Capture the cell that displays the provided text and extract its [X, Y] central coordinate. 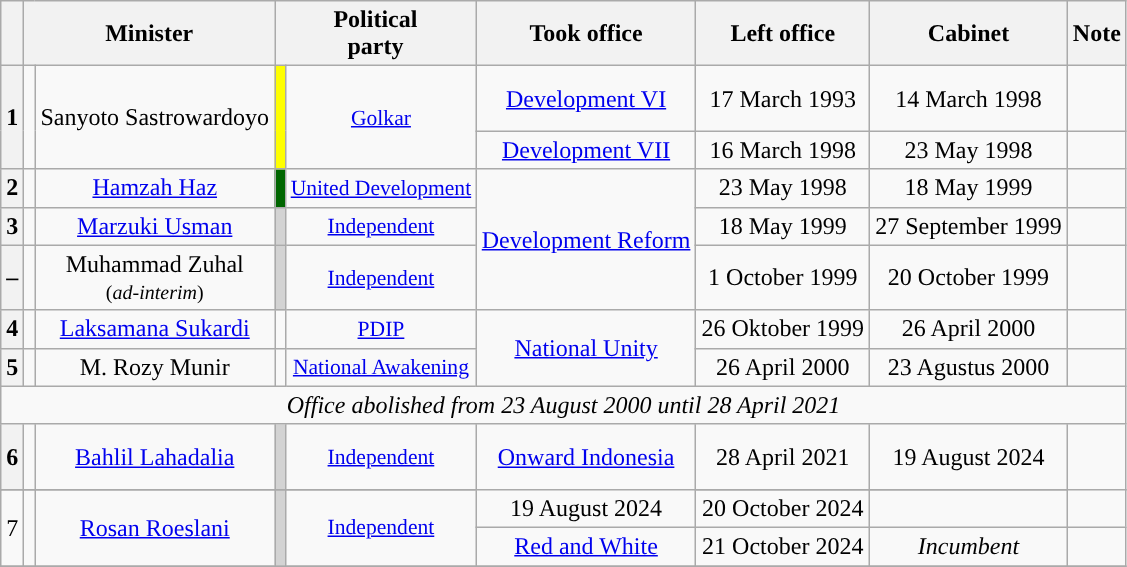
27 September 1999 [969, 226]
17 March 1993 [783, 98]
Rosan Roeslani [155, 527]
Incumbent [969, 546]
21 October 2024 [783, 546]
Cabinet [969, 34]
20 October 2024 [783, 508]
20 October 1999 [969, 278]
United Development [382, 188]
16 March 1998 [783, 150]
Politicalparty [376, 34]
14 March 1998 [969, 98]
2 [12, 188]
1 [12, 118]
Bahlil Lahadalia [155, 456]
3 [12, 226]
4 [12, 329]
Golkar [382, 118]
National Awakening [382, 367]
7 [12, 527]
PDIP [382, 329]
Onward Indonesia [586, 456]
Development Reform [586, 240]
1 October 1999 [783, 278]
– [12, 278]
5 [12, 367]
Note [1096, 34]
Left office [783, 34]
26 Oktober 1999 [783, 329]
Development VI [586, 98]
Hamzah Haz [155, 188]
M. Rozy Munir [155, 367]
Office abolished from 23 August 2000 until 28 April 2021 [564, 405]
Marzuki Usman [155, 226]
Sanyoto Sastrowardoyo [155, 118]
28 April 2021 [783, 456]
Muhammad Zuhal(ad-interim) [155, 278]
Took office [586, 34]
Red and White [586, 546]
23 Agustus 2000 [969, 367]
Laksamana Sukardi [155, 329]
6 [12, 456]
Development VII [586, 150]
National Unity [586, 348]
Minister [150, 34]
